Search for the cell housing the specified text and yield its [x, y] center coordinate. 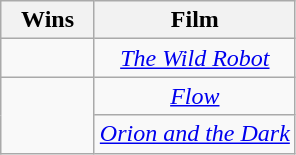
Orion and the Dark [194, 134]
Film [194, 20]
Wins [48, 20]
The Wild Robot [194, 58]
Flow [194, 96]
